Capture the cell that displays the provided text and extract its (x, y) central coordinate. 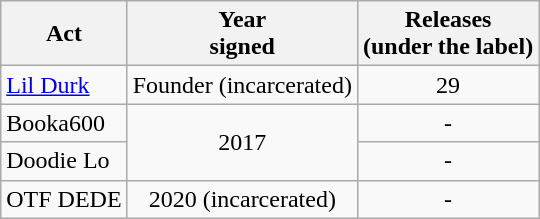
29 (448, 85)
2017 (242, 142)
Founder (incarcerated) (242, 85)
OTF DEDE (64, 199)
Act (64, 34)
Doodie Lo (64, 161)
Booka600 (64, 123)
Yearsigned (242, 34)
2020 (incarcerated) (242, 199)
Releases(under the label) (448, 34)
Lil Durk (64, 85)
